Pinpoint the cell where the given text exists, returning its [x, y] midpoint coordinate. 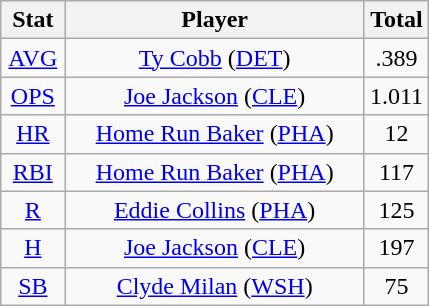
Ty Cobb (DET) [214, 58]
Stat [33, 20]
OPS [33, 96]
Eddie Collins (PHA) [214, 210]
Clyde Milan (WSH) [214, 286]
Total [396, 20]
H [33, 248]
RBI [33, 172]
HR [33, 134]
117 [396, 172]
125 [396, 210]
75 [396, 286]
AVG [33, 58]
.389 [396, 58]
197 [396, 248]
R [33, 210]
1.011 [396, 96]
Player [214, 20]
12 [396, 134]
SB [33, 286]
